Locate the cell with the specified text and output its (X, Y) center coordinate. 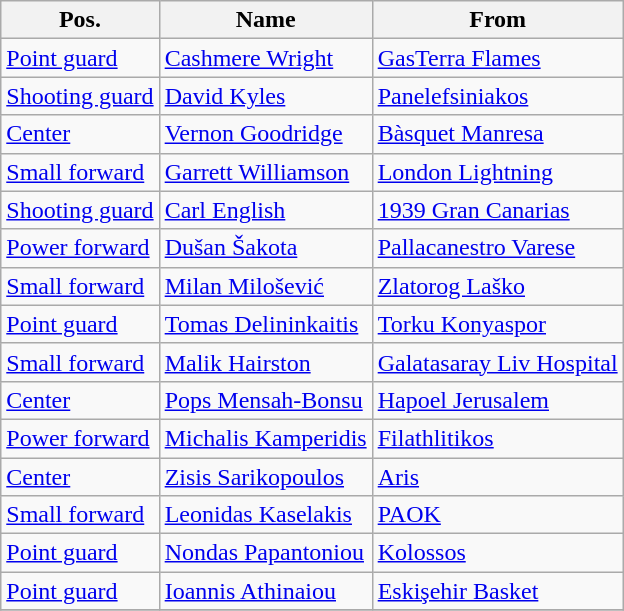
Torku Konyaspor (498, 324)
London Lightning (498, 172)
Tomas Delininkaitis (266, 324)
Pops Mensah-Bonsu (266, 400)
Pallacanestro Varese (498, 248)
Aris (498, 477)
Filathlitikos (498, 438)
Kolossos (498, 553)
GasTerra Flames (498, 58)
Dušan Šakota (266, 248)
PAOK (498, 515)
Hapoel Jerusalem (498, 400)
Ioannis Athinaiou (266, 591)
1939 Gran Canarias (498, 210)
Milan Milošević (266, 286)
Panelefsiniakos (498, 96)
Bàsquet Manresa (498, 134)
Pos. (80, 20)
Carl English (266, 210)
Cashmere Wright (266, 58)
Nondas Papantoniou (266, 553)
Eskişehir Basket (498, 591)
Vernon Goodridge (266, 134)
David Kyles (266, 96)
Zlatorog Laško (498, 286)
Garrett Williamson (266, 172)
From (498, 20)
Name (266, 20)
Malik Hairston (266, 362)
Zisis Sarikopoulos (266, 477)
Galatasaray Liv Hospital (498, 362)
Michalis Kamperidis (266, 438)
Leonidas Kaselakis (266, 515)
